Output the [X, Y] coordinate of the center of the cell containing the given text.  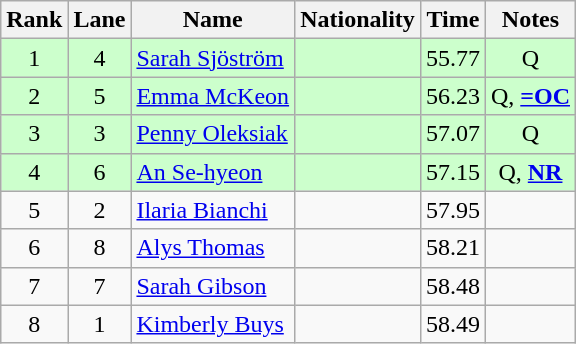
Rank [34, 20]
Notes [530, 20]
55.77 [452, 58]
56.23 [452, 96]
57.15 [452, 172]
58.21 [452, 248]
57.95 [452, 210]
Kimberly Buys [213, 324]
58.48 [452, 286]
Lane [100, 20]
Penny Oleksiak [213, 134]
Sarah Gibson [213, 286]
Time [452, 20]
Alys Thomas [213, 248]
57.07 [452, 134]
Emma McKeon [213, 96]
Q, NR [530, 172]
Sarah Sjöström [213, 58]
An Se-hyeon [213, 172]
Name [213, 20]
Nationality [358, 20]
Q, =OC [530, 96]
Ilaria Bianchi [213, 210]
58.49 [452, 324]
